Detect which cell encompasses the target text, then output its [x, y] center coordinate. 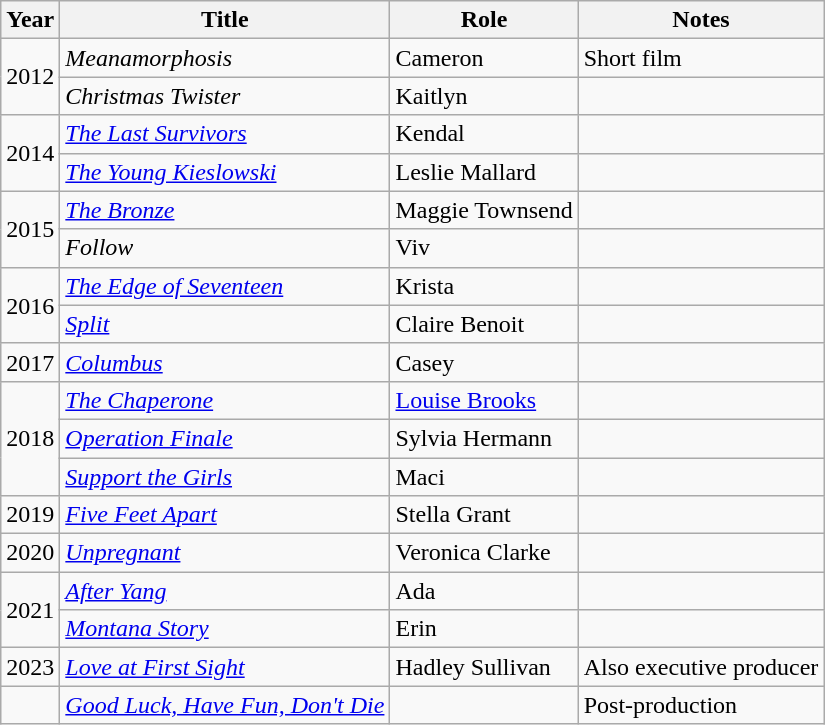
The Bronze [225, 210]
Five Feet Apart [225, 515]
2023 [30, 667]
Good Luck, Have Fun, Don't Die [225, 705]
2020 [30, 553]
Krista [484, 286]
After Yang [225, 591]
Unpregnant [225, 553]
Also executive producer [701, 667]
The Young Kieslowski [225, 172]
2018 [30, 438]
2012 [30, 77]
Short film [701, 58]
The Edge of Seventeen [225, 286]
Montana Story [225, 629]
2014 [30, 153]
2016 [30, 305]
Louise Brooks [484, 400]
Claire Benoit [484, 324]
Kaitlyn [484, 96]
Sylvia Hermann [484, 438]
Notes [701, 20]
2015 [30, 229]
Hadley Sullivan [484, 667]
Follow [225, 248]
Support the Girls [225, 477]
Viv [484, 248]
Split [225, 324]
Post-production [701, 705]
Leslie Mallard [484, 172]
2017 [30, 362]
2019 [30, 515]
Role [484, 20]
Cameron [484, 58]
Operation Finale [225, 438]
Maggie Townsend [484, 210]
Columbus [225, 362]
Ada [484, 591]
Casey [484, 362]
Erin [484, 629]
Title [225, 20]
The Chaperone [225, 400]
Year [30, 20]
Meanamorphosis [225, 58]
The Last Survivors [225, 134]
Christmas Twister [225, 96]
Love at First Sight [225, 667]
Stella Grant [484, 515]
Veronica Clarke [484, 553]
Kendal [484, 134]
2021 [30, 610]
Maci [484, 477]
